Output the [x, y] coordinate of the center of the cell containing the given text.  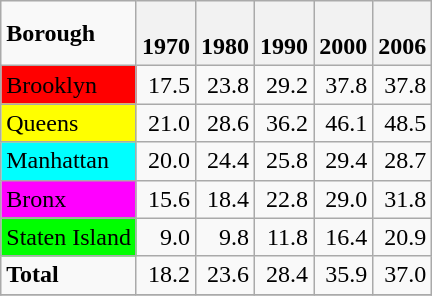
11.8 [284, 237]
15.6 [166, 199]
28.6 [226, 123]
2000 [344, 34]
22.8 [284, 199]
Staten Island [69, 237]
20.9 [402, 237]
Manhattan [69, 161]
24.4 [226, 161]
9.8 [226, 237]
9.0 [166, 237]
Brooklyn [69, 85]
18.4 [226, 199]
1970 [166, 34]
46.1 [344, 123]
16.4 [344, 237]
29.2 [284, 85]
36.2 [284, 123]
1990 [284, 34]
31.8 [402, 199]
21.0 [166, 123]
25.8 [284, 161]
18.2 [166, 275]
Bronx [69, 199]
48.5 [402, 123]
29.0 [344, 199]
20.0 [166, 161]
29.4 [344, 161]
Queens [69, 123]
2006 [402, 34]
23.6 [226, 275]
17.5 [166, 85]
23.8 [226, 85]
28.4 [284, 275]
Borough [69, 34]
1980 [226, 34]
35.9 [344, 275]
37.0 [402, 275]
Total [69, 275]
28.7 [402, 161]
